Pinpoint the cell where the given text exists, returning its (X, Y) midpoint coordinate. 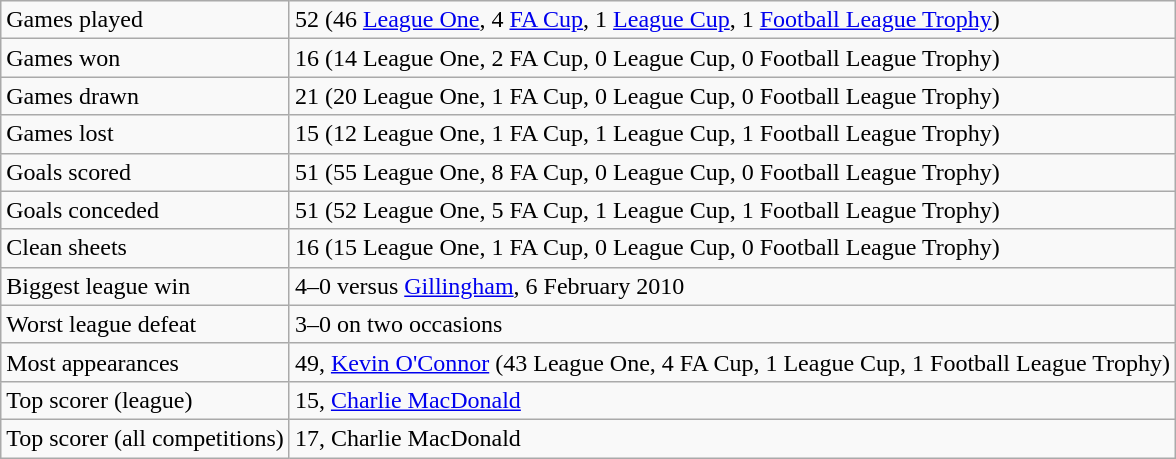
3–0 on two occasions (732, 324)
Top scorer (all competitions) (146, 438)
Goals scored (146, 172)
Games played (146, 20)
Games drawn (146, 96)
51 (52 League One, 5 FA Cup, 1 League Cup, 1 Football League Trophy) (732, 210)
Goals conceded (146, 210)
Games lost (146, 134)
52 (46 League One, 4 FA Cup, 1 League Cup, 1 Football League Trophy) (732, 20)
17, Charlie MacDonald (732, 438)
16 (14 League One, 2 FA Cup, 0 League Cup, 0 Football League Trophy) (732, 58)
16 (15 League One, 1 FA Cup, 0 League Cup, 0 Football League Trophy) (732, 248)
21 (20 League One, 1 FA Cup, 0 League Cup, 0 Football League Trophy) (732, 96)
15 (12 League One, 1 FA Cup, 1 League Cup, 1 Football League Trophy) (732, 134)
51 (55 League One, 8 FA Cup, 0 League Cup, 0 Football League Trophy) (732, 172)
4–0 versus Gillingham, 6 February 2010 (732, 286)
15, Charlie MacDonald (732, 400)
Games won (146, 58)
Most appearances (146, 362)
49, Kevin O'Connor (43 League One, 4 FA Cup, 1 League Cup, 1 Football League Trophy) (732, 362)
Worst league defeat (146, 324)
Clean sheets (146, 248)
Biggest league win (146, 286)
Top scorer (league) (146, 400)
